Find where the given text appears and provide that cell's center as [X, Y] coordinate. 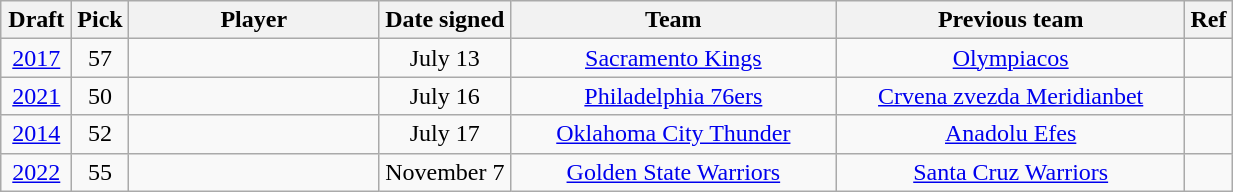
Crvena zvezda Meridianbet [1010, 96]
2014 [36, 134]
55 [100, 172]
2021 [36, 96]
Philadelphia 76ers [673, 96]
Santa Cruz Warriors [1010, 172]
57 [100, 58]
Ref [1208, 20]
July 16 [444, 96]
Previous team [1010, 20]
2022 [36, 172]
Draft [36, 20]
Sacramento Kings [673, 58]
Player [254, 20]
Anadolu Efes [1010, 134]
Team [673, 20]
Oklahoma City Thunder [673, 134]
July 17 [444, 134]
2017 [36, 58]
November 7 [444, 172]
July 13 [444, 58]
52 [100, 134]
Date signed [444, 20]
Olympiacos [1010, 58]
50 [100, 96]
Golden State Warriors [673, 172]
Pick [100, 20]
